From the cell containing the given text, extract its center point as [x, y] coordinate. 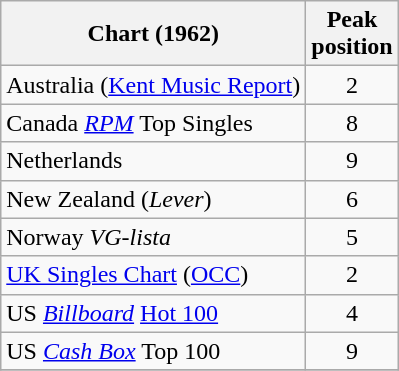
Chart (1962) [154, 34]
4 [352, 313]
5 [352, 237]
Norway VG-lista [154, 237]
New Zealand (Lever) [154, 199]
US Cash Box Top 100 [154, 351]
Australia (Kent Music Report) [154, 85]
Peakposition [352, 34]
Canada RPM Top Singles [154, 123]
Netherlands [154, 161]
6 [352, 199]
UK Singles Chart (OCC) [154, 275]
8 [352, 123]
US Billboard Hot 100 [154, 313]
